Determine the [x, y] coordinate at the center of the cell enclosing the given text.  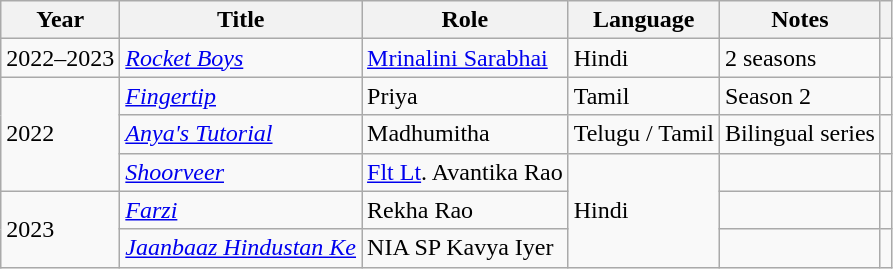
Shoorveer [241, 172]
Season 2 [800, 96]
Language [644, 20]
2022–2023 [60, 58]
Rekha Rao [466, 210]
Telugu / Tamil [644, 134]
Fingertip [241, 96]
Jaanbaaz Hindustan Ke [241, 248]
Anya's Tutorial [241, 134]
Title [241, 20]
Mrinalini Sarabhai [466, 58]
Year [60, 20]
Tamil [644, 96]
Role [466, 20]
2022 [60, 134]
Notes [800, 20]
2 seasons [800, 58]
Priya [466, 96]
Bilingual series [800, 134]
Farzi [241, 210]
2023 [60, 229]
Rocket Boys [241, 58]
Madhumitha [466, 134]
NIA SP Kavya Iyer [466, 248]
Flt Lt. Avantika Rao [466, 172]
